Provide the [x, y] coordinate of the cell's center where the given text is located.  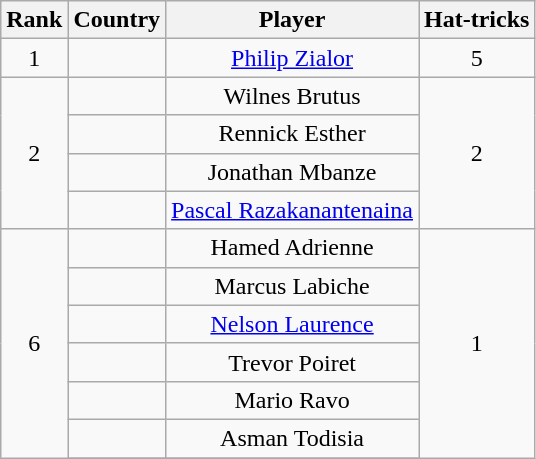
Philip Zialor [292, 58]
Country [117, 20]
Wilnes Brutus [292, 96]
Mario Ravo [292, 400]
Player [292, 20]
Jonathan Mbanze [292, 172]
Rank [34, 20]
Nelson Laurence [292, 324]
Pascal Razakanantenaina [292, 210]
Marcus Labiche [292, 286]
Hamed Adrienne [292, 248]
Trevor Poiret [292, 362]
5 [477, 58]
Asman Todisia [292, 438]
6 [34, 343]
Rennick Esther [292, 134]
Hat-tricks [477, 20]
